Provide the [X, Y] coordinate of the cell's center where the given text is located.  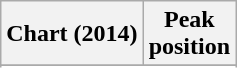
Peakposition [189, 34]
Chart (2014) [72, 34]
